Pinpoint the cell where the given text exists, returning its [x, y] midpoint coordinate. 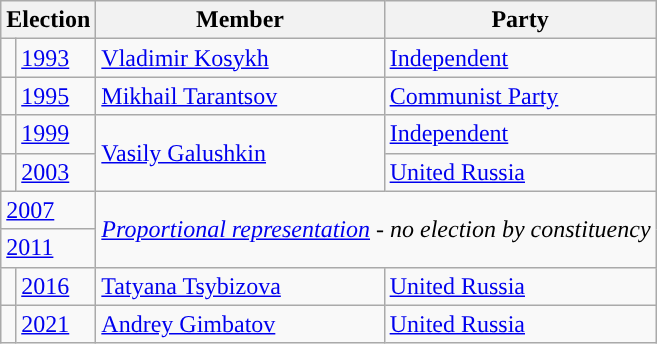
2007 [48, 210]
Election [48, 20]
Member [240, 20]
1999 [56, 134]
1993 [56, 58]
Communist Party [520, 96]
Tatyana Tsybizova [240, 286]
Andrey Gimbatov [240, 324]
Mikhail Tarantsov [240, 96]
2003 [56, 172]
2021 [56, 324]
Party [520, 20]
Vladimir Kosykh [240, 58]
1995 [56, 96]
Proportional representation - no election by constituency [376, 229]
2011 [48, 248]
2016 [56, 286]
Vasily Galushkin [240, 153]
